Locate the cell with the specified text and output its [X, Y] center coordinate. 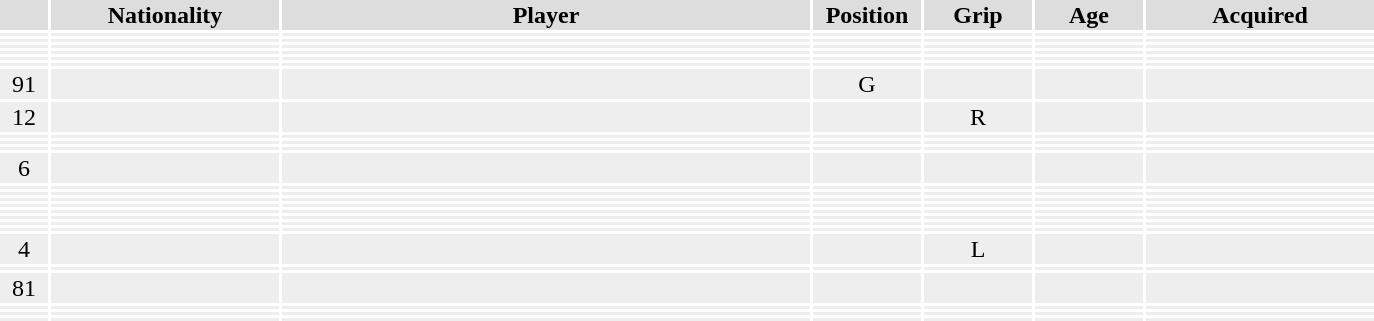
G [867, 84]
6 [24, 168]
Age [1089, 15]
L [978, 249]
12 [24, 117]
91 [24, 84]
Acquired [1260, 15]
4 [24, 249]
R [978, 117]
Grip [978, 15]
Nationality [165, 15]
81 [24, 288]
Player [546, 15]
Position [867, 15]
